Output the (x, y) coordinate of the center of the cell containing the given text.  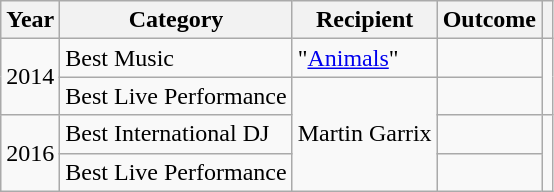
Best International DJ (176, 134)
2016 (30, 153)
Year (30, 20)
Category (176, 20)
2014 (30, 77)
"Animals" (364, 58)
Best Music (176, 58)
Recipient (364, 20)
Martin Garrix (364, 134)
Outcome (489, 20)
